From the cell containing the given text, extract its center point as [x, y] coordinate. 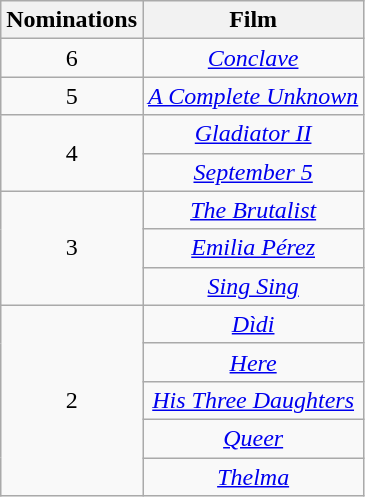
Sing Sing [252, 286]
Nominations [72, 20]
His Three Daughters [252, 400]
4 [72, 153]
Queer [252, 438]
Thelma [252, 477]
2 [72, 400]
Film [252, 20]
The Brutalist [252, 210]
5 [72, 96]
Emilia Pérez [252, 248]
Gladiator II [252, 134]
3 [72, 248]
Here [252, 362]
Conclave [252, 58]
A Complete Unknown [252, 96]
September 5 [252, 172]
Dìdi [252, 324]
6 [72, 58]
